Detect which cell encompasses the target text, then output its (X, Y) center coordinate. 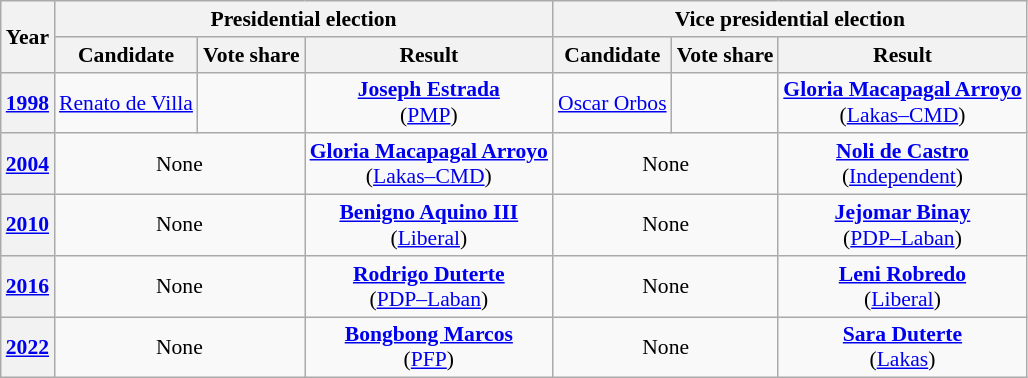
Joseph Estrada(PMP) (429, 102)
2016 (28, 286)
Noli de Castro(Independent) (902, 164)
2010 (28, 226)
2022 (28, 348)
Leni Robredo(Liberal) (902, 286)
Jejomar Binay(PDP–Laban) (902, 226)
2004 (28, 164)
Renato de Villa (126, 102)
Presidential election (304, 19)
1998 (28, 102)
Bongbong Marcos(PFP) (429, 348)
Year (28, 36)
Benigno Aquino III(Liberal) (429, 226)
Rodrigo Duterte(PDP–Laban) (429, 286)
Vice presidential election (790, 19)
Sara Duterte(Lakas) (902, 348)
Oscar Orbos (612, 102)
